Identify which cell holds the provided text, then report its (X, Y) central coordinate. 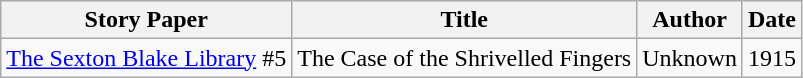
Author (690, 20)
The Case of the Shrivelled Fingers (464, 58)
Unknown (690, 58)
Date (772, 20)
The Sexton Blake Library #5 (146, 58)
Title (464, 20)
1915 (772, 58)
Story Paper (146, 20)
